Search for the cell housing the specified text and yield its [x, y] center coordinate. 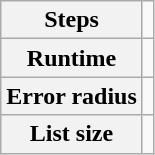
Steps [72, 20]
Runtime [72, 58]
Error radius [72, 96]
List size [72, 134]
